From the cell containing the given text, extract its center point as [x, y] coordinate. 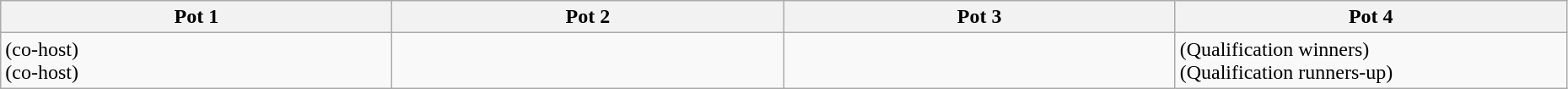
Pot 2 [588, 17]
Pot 1 [197, 17]
(Qualification winners) (Qualification runners-up) [1371, 61]
(co-host) (co-host) [197, 61]
Pot 3 [979, 17]
Pot 4 [1371, 17]
